Find where the given text appears and provide that cell's center as [x, y] coordinate. 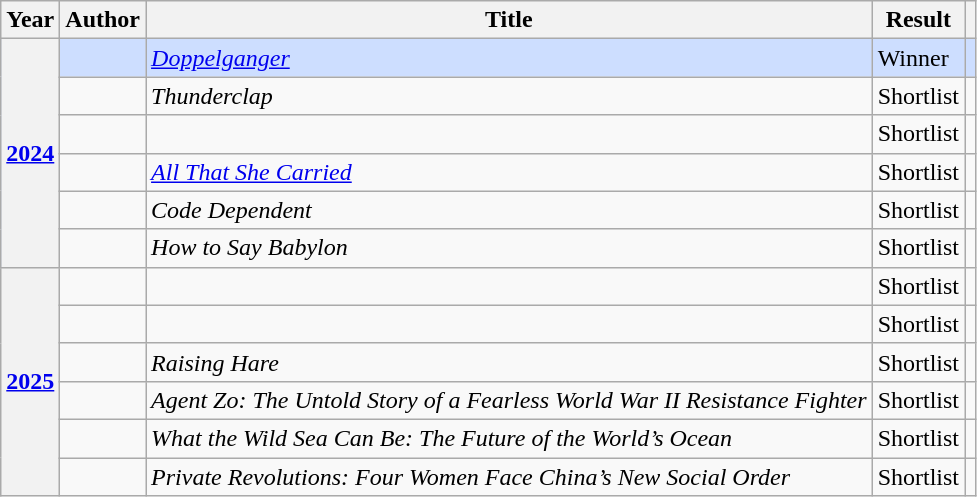
Result [918, 20]
Year [30, 20]
Raising Hare [510, 362]
2025 [30, 381]
2024 [30, 153]
What the Wild Sea Can Be: The Future of the World’s Ocean [510, 438]
Code Dependent [510, 210]
Private Revolutions: Four Women Face China’s New Social Order [510, 477]
All That She Carried [510, 172]
Doppelganger [510, 58]
Agent Zo: The Untold Story of a Fearless World War II Resistance Fighter [510, 400]
Winner [918, 58]
Title [510, 20]
Thunderclap [510, 96]
How to Say Babylon [510, 248]
Author [103, 20]
